Extract the (X, Y) coordinate from the center of the cell holding the provided text.  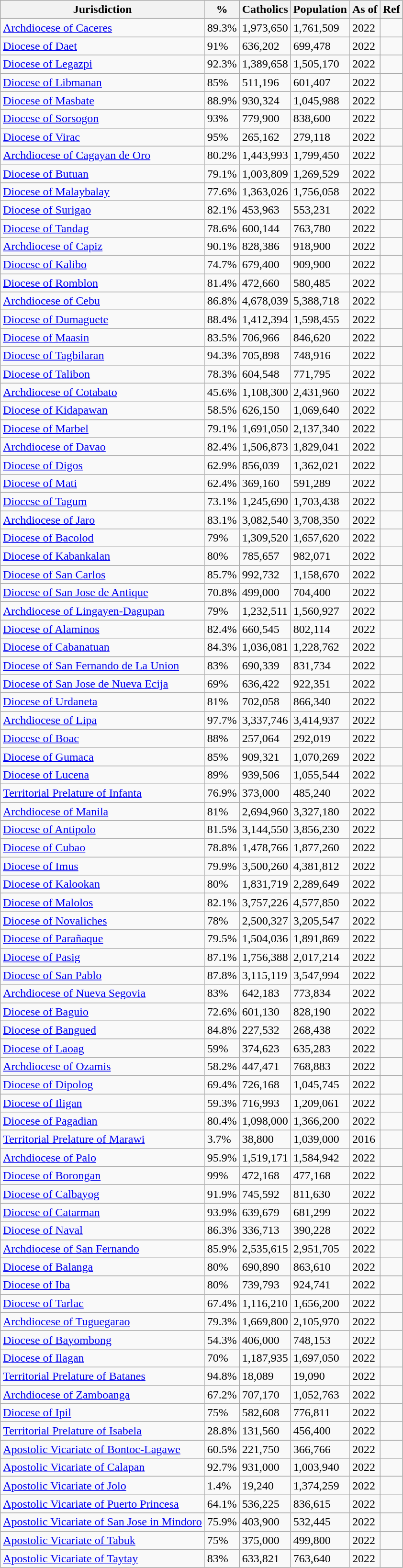
Diocese of Tagum (102, 501)
748,916 (320, 356)
604,548 (265, 374)
99% (222, 1176)
88% (222, 738)
70% (222, 1358)
85.7% (222, 575)
Apostolic Vicariate of Taytay (102, 1558)
706,966 (265, 338)
716,993 (265, 1103)
600,144 (265, 228)
856,039 (265, 465)
Diocese of Dumaguete (102, 319)
Apostolic Vicariate of Bontoc-Lagawe (102, 1449)
1,045,988 (320, 101)
3,547,994 (320, 975)
28.8% (222, 1431)
Diocese of Mati (102, 483)
1,669,800 (265, 1321)
771,795 (320, 374)
94.3% (222, 356)
Territorial Prelature of Marawi (102, 1139)
Archdiocese of Cotabato (102, 392)
Diocese of Imus (102, 866)
3,757,226 (265, 902)
1,245,690 (265, 501)
909,900 (320, 265)
279,118 (320, 137)
3.7% (222, 1139)
690,339 (265, 666)
88.4% (222, 319)
Diocese of Bacolod (102, 538)
64.1% (222, 1504)
79.3% (222, 1321)
553,231 (320, 210)
Diocese of Virac (102, 137)
2,137,340 (320, 429)
Diocese of Tandag (102, 228)
Archdiocese of Jaro (102, 519)
636,202 (265, 46)
88.9% (222, 101)
Diocese of Pasig (102, 957)
Archdiocese of Zamboanga (102, 1395)
1,055,544 (320, 775)
Diocese of Digos (102, 465)
1,098,000 (265, 1121)
3,115,119 (265, 975)
472,660 (265, 283)
1,478,766 (265, 848)
Archdiocese of Caceres (102, 28)
Diocese of Tarlac (102, 1303)
1,209,061 (320, 1103)
1,412,394 (265, 319)
95.9% (222, 1158)
79.9% (222, 866)
831,734 (320, 666)
Apostolic Vicariate of San Jose in Mindoro (102, 1522)
1,187,935 (265, 1358)
704,400 (320, 593)
95% (222, 137)
1,756,058 (320, 192)
Diocese of Butuan (102, 173)
456,400 (320, 1431)
Diocese of San Jose de Nueva Ecija (102, 684)
1,039,000 (320, 1139)
707,170 (265, 1395)
84.3% (222, 647)
779,900 (265, 119)
45.6% (222, 392)
1,506,873 (265, 447)
3,414,937 (320, 720)
477,168 (320, 1176)
Diocese of Kalookan (102, 884)
1,003,809 (265, 173)
62.9% (222, 465)
1,703,438 (320, 501)
Diocese of Catarman (102, 1212)
785,657 (265, 556)
939,506 (265, 775)
1,116,210 (265, 1303)
91% (222, 46)
763,780 (320, 228)
828,386 (265, 247)
81.4% (222, 283)
78% (222, 921)
763,640 (320, 1558)
19,240 (265, 1486)
3,856,230 (320, 830)
268,438 (320, 1030)
Diocese of Alaminos (102, 629)
499,000 (265, 593)
924,741 (320, 1285)
Archdiocese of Lingayen-Dagupan (102, 611)
369,160 (265, 483)
390,228 (320, 1230)
1,269,529 (320, 173)
67.4% (222, 1303)
3,144,550 (265, 830)
78.6% (222, 228)
Diocese of Iligan (102, 1103)
3,337,746 (265, 720)
511,196 (265, 82)
89% (222, 775)
2016 (365, 1139)
Diocese of Balanga (102, 1267)
Diocese of Calbayog (102, 1194)
1,158,670 (320, 575)
1,443,993 (265, 155)
73.1% (222, 501)
Diocese of Kidapawan (102, 410)
336,713 (265, 1230)
Diocese of Boac (102, 738)
992,732 (265, 575)
773,834 (320, 993)
93.9% (222, 1212)
As of (365, 10)
Archdiocese of Lipa (102, 720)
3,708,350 (320, 519)
1,363,026 (265, 192)
836,615 (320, 1504)
403,900 (265, 1522)
4,678,039 (265, 301)
1,657,620 (320, 538)
2,289,649 (320, 884)
2,951,705 (320, 1249)
Archdiocese of Davao (102, 447)
472,168 (265, 1176)
Diocese of Iba (102, 1285)
Diocese of Surigao (102, 210)
1,584,942 (320, 1158)
75.9% (222, 1522)
745,592 (265, 1194)
Diocese of Urdaneta (102, 702)
292,019 (320, 738)
1,036,081 (265, 647)
846,620 (320, 338)
2,017,214 (320, 957)
601,130 (265, 1012)
1,505,170 (320, 64)
705,898 (265, 356)
1,070,269 (320, 756)
Diocese of Malolos (102, 902)
Diocese of Legazpi (102, 64)
838,600 (320, 119)
Archdiocese of San Fernando (102, 1249)
1,519,171 (265, 1158)
1,799,450 (320, 155)
Diocese of Malaybalay (102, 192)
375,000 (265, 1540)
84.8% (222, 1030)
485,240 (320, 793)
1,069,640 (320, 410)
447,471 (265, 1066)
Diocese of San Carlos (102, 575)
80.4% (222, 1121)
863,610 (320, 1267)
Diocese of Parañaque (102, 939)
931,000 (265, 1467)
660,545 (265, 629)
1,656,200 (320, 1303)
92.3% (222, 64)
3,082,540 (265, 519)
Apostolic Vicariate of Tabuk (102, 1540)
690,890 (265, 1267)
Apostolic Vicariate of Puerto Princesa (102, 1504)
87.8% (222, 975)
532,445 (320, 1522)
1,761,509 (320, 28)
679,400 (265, 265)
83.1% (222, 519)
69% (222, 684)
89.3% (222, 28)
1,831,719 (265, 884)
2,694,960 (265, 812)
Diocese of Marbel (102, 429)
699,478 (320, 46)
Diocese of Lucena (102, 775)
91.9% (222, 1194)
Catholics (265, 10)
866,340 (320, 702)
2,535,615 (265, 1249)
Diocese of Gumaca (102, 756)
406,000 (265, 1340)
739,793 (265, 1285)
373,000 (265, 793)
1.4% (222, 1486)
1,891,869 (320, 939)
Diocese of Sorsogon (102, 119)
86.8% (222, 301)
1,366,200 (320, 1121)
Diocese of Masbate (102, 101)
76.9% (222, 793)
92.7% (222, 1467)
Diocese of Novaliches (102, 921)
982,071 (320, 556)
19,090 (320, 1376)
62.4% (222, 483)
1,504,036 (265, 939)
633,821 (265, 1558)
Territorial Prelature of Isabela (102, 1431)
80.2% (222, 155)
1,598,455 (320, 319)
601,407 (320, 82)
78.8% (222, 848)
227,532 (265, 1030)
Archdiocese of Cebu (102, 301)
38,800 (265, 1139)
Diocese of San Jose de Antique (102, 593)
Archdiocese of Palo (102, 1158)
Diocese of Naval (102, 1230)
453,963 (265, 210)
626,150 (265, 410)
94.8% (222, 1376)
918,900 (320, 247)
802,114 (320, 629)
85.9% (222, 1249)
776,811 (320, 1413)
591,289 (320, 483)
69.4% (222, 1084)
59.3% (222, 1103)
930,324 (265, 101)
18,089 (265, 1376)
77.6% (222, 192)
78.3% (222, 374)
59% (222, 1048)
97.7% (222, 720)
499,800 (320, 1540)
Diocese of Kabankalan (102, 556)
3,500,260 (265, 866)
58.2% (222, 1066)
1,232,511 (265, 611)
3,205,547 (320, 921)
811,630 (320, 1194)
4,381,812 (320, 866)
Diocese of Ipil (102, 1413)
828,190 (320, 1012)
221,750 (265, 1449)
4,577,850 (320, 902)
536,225 (265, 1504)
Diocese of San Fernando de La Union (102, 666)
Archdiocese of Cagayan de Oro (102, 155)
Diocese of Libmanan (102, 82)
1,973,650 (265, 28)
922,351 (320, 684)
636,422 (265, 684)
Diocese of San Pablo (102, 975)
1,045,745 (320, 1084)
Archdiocese of Tuguegarao (102, 1321)
Ref (392, 10)
1,309,520 (265, 538)
909,321 (265, 756)
74.7% (222, 265)
1,108,300 (265, 392)
90.1% (222, 247)
60.5% (222, 1449)
582,608 (265, 1413)
93% (222, 119)
Diocese of Tagbilaran (102, 356)
1,756,388 (265, 957)
Population (320, 10)
Diocese of Cubao (102, 848)
635,283 (320, 1048)
Diocese of Baguio (102, 1012)
3,327,180 (320, 812)
1,389,658 (265, 64)
58.5% (222, 410)
374,623 (265, 1048)
Diocese of Dipolog (102, 1084)
Jurisdiction (102, 10)
Diocese of Bangued (102, 1030)
Diocese of Pagadian (102, 1121)
1,228,762 (320, 647)
639,679 (265, 1212)
Archdiocese of Manila (102, 812)
1,829,041 (320, 447)
131,560 (265, 1431)
87.1% (222, 957)
1,003,940 (320, 1467)
Diocese of Maasin (102, 338)
2,105,970 (320, 1321)
681,299 (320, 1212)
Diocese of Daet (102, 46)
Diocese of Cabanatuan (102, 647)
366,766 (320, 1449)
Diocese of Romblon (102, 283)
1,877,260 (320, 848)
Diocese of Borongan (102, 1176)
1,691,050 (265, 429)
% (222, 10)
Diocese of Kalibo (102, 265)
Archdiocese of Capiz (102, 247)
Apostolic Vicariate of Calapan (102, 1467)
Territorial Prelature of Infanta (102, 793)
Archdiocese of Nueva Segovia (102, 993)
Diocese of Laoag (102, 1048)
70.8% (222, 593)
67.2% (222, 1395)
702,058 (265, 702)
79.5% (222, 939)
Archdiocese of Ozamis (102, 1066)
257,064 (265, 738)
5,388,718 (320, 301)
81.5% (222, 830)
2,431,960 (320, 392)
83.5% (222, 338)
Diocese of Antipolo (102, 830)
1,374,259 (320, 1486)
265,162 (265, 137)
Diocese of Talibon (102, 374)
580,485 (320, 283)
Apostolic Vicariate of Jolo (102, 1486)
748,153 (320, 1340)
72.6% (222, 1012)
2,500,327 (265, 921)
768,883 (320, 1066)
642,183 (265, 993)
1,362,021 (320, 465)
Diocese of Ilagan (102, 1358)
726,168 (265, 1084)
1,697,050 (320, 1358)
1,560,927 (320, 611)
1,052,763 (320, 1395)
54.3% (222, 1340)
Territorial Prelature of Batanes (102, 1376)
Diocese of Bayombong (102, 1340)
86.3% (222, 1230)
